Scan for the cell matching the given text and deliver its (X, Y) coordinate at center. 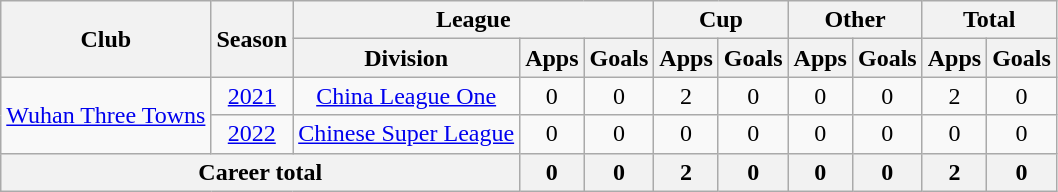
2021 (252, 96)
2022 (252, 134)
Total (989, 20)
Career total (260, 172)
Chinese Super League (406, 134)
Division (406, 58)
Season (252, 39)
Wuhan Three Towns (106, 115)
League (474, 20)
Cup (721, 20)
Other (855, 20)
China League One (406, 96)
Club (106, 39)
